Locate the cell with the specified text and output its (x, y) center coordinate. 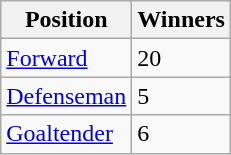
Forward (66, 58)
Defenseman (66, 96)
20 (182, 58)
Position (66, 20)
Goaltender (66, 134)
5 (182, 96)
6 (182, 134)
Winners (182, 20)
